Extract the (x, y) coordinate from the center of the cell holding the provided text.  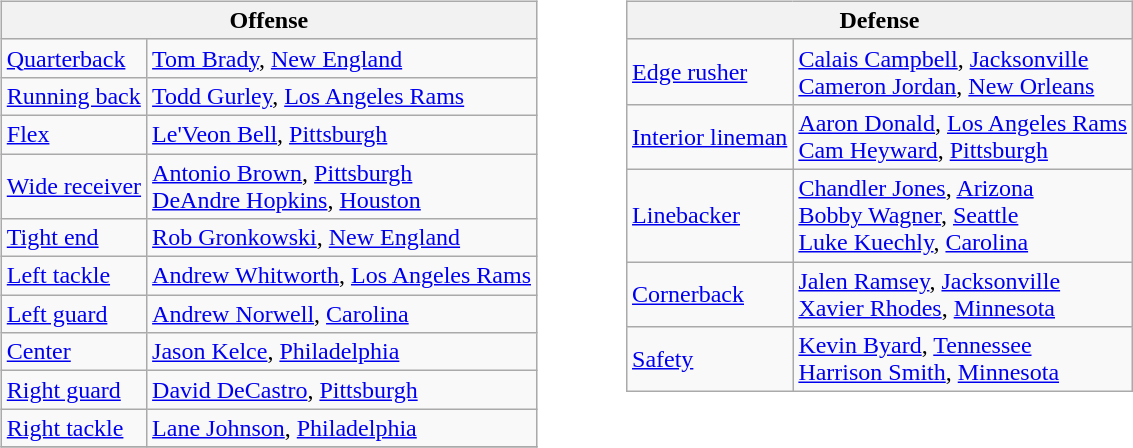
Jalen Ramsey, JacksonvilleXavier Rhodes, Minnesota (963, 294)
Safety (710, 360)
Left guard (74, 314)
Antonio Brown, PittsburghDeAndre Hopkins, Houston (342, 186)
Interior lineman (710, 136)
Kevin Byard, TennesseeHarrison Smith, Minnesota (963, 360)
Linebacker (710, 215)
Aaron Donald, Los Angeles RamsCam Heyward, Pittsburgh (963, 136)
Running back (74, 96)
Left tackle (74, 276)
Lane Johnson, Philadelphia (342, 428)
Calais Campbell, JacksonvilleCameron Jordan, New Orleans (963, 72)
Chandler Jones, ArizonaBobby Wagner, SeattleLuke Kuechly, Carolina (963, 215)
Quarterback (74, 58)
Rob Gronkowski, New England (342, 238)
Offense (268, 20)
Right guard (74, 390)
Tom Brady, New England (342, 58)
Center (74, 352)
Le'Veon Bell, Pittsburgh (342, 134)
Flex (74, 134)
Right tackle (74, 428)
Andrew Norwell, Carolina (342, 314)
Edge rusher (710, 72)
Tight end (74, 238)
Andrew Whitworth, Los Angeles Rams (342, 276)
Todd Gurley, Los Angeles Rams (342, 96)
Jason Kelce, Philadelphia (342, 352)
Wide receiver (74, 186)
David DeCastro, Pittsburgh (342, 390)
Cornerback (710, 294)
Defense (880, 20)
